For the text-containing cell, return its midpoint in [x, y] coordinate format. 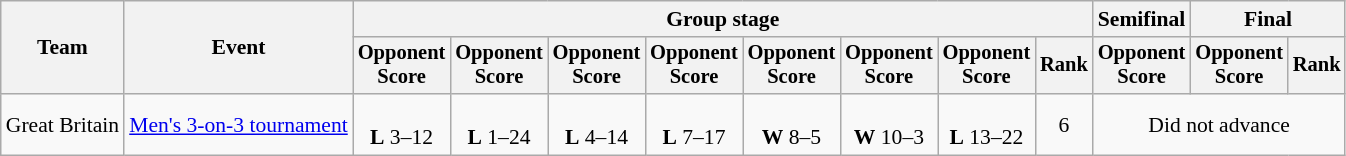
W 8–5 [792, 124]
Group stage [723, 19]
L 1–24 [498, 124]
L 7–17 [694, 124]
W 10–3 [888, 124]
L 13–22 [986, 124]
Team [62, 48]
L 3–12 [402, 124]
Final [1268, 19]
Did not advance [1220, 124]
6 [1064, 124]
Great Britain [62, 124]
Semifinal [1142, 19]
Event [238, 48]
Men's 3-on-3 tournament [238, 124]
L 4–14 [596, 124]
